Provide the [X, Y] coordinate of the cell's center where the given text is located.  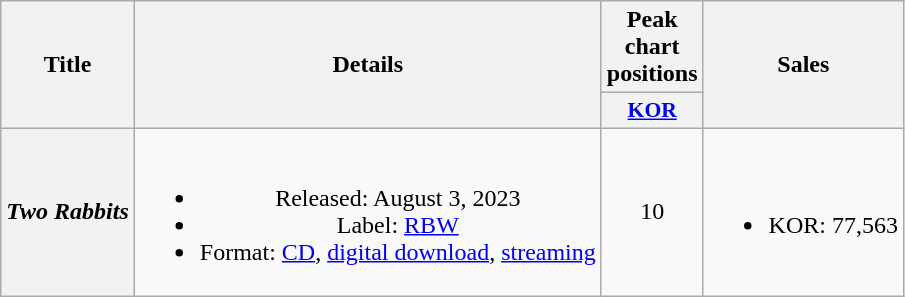
Two Rabbits [68, 212]
Sales [803, 65]
Peak chart positions [652, 47]
10 [652, 212]
Released: August 3, 2023Label: RBWFormat: CD, digital download, streaming [368, 212]
KOR [652, 111]
Details [368, 65]
Title [68, 65]
KOR: 77,563 [803, 212]
